For the text-containing cell, return its midpoint in [X, Y] coordinate format. 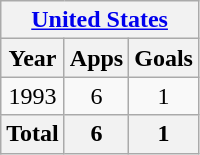
Goals [164, 58]
Total [33, 134]
United States [100, 20]
1993 [33, 96]
Year [33, 58]
Apps [96, 58]
